Identify which cell holds the provided text, then report its [x, y] central coordinate. 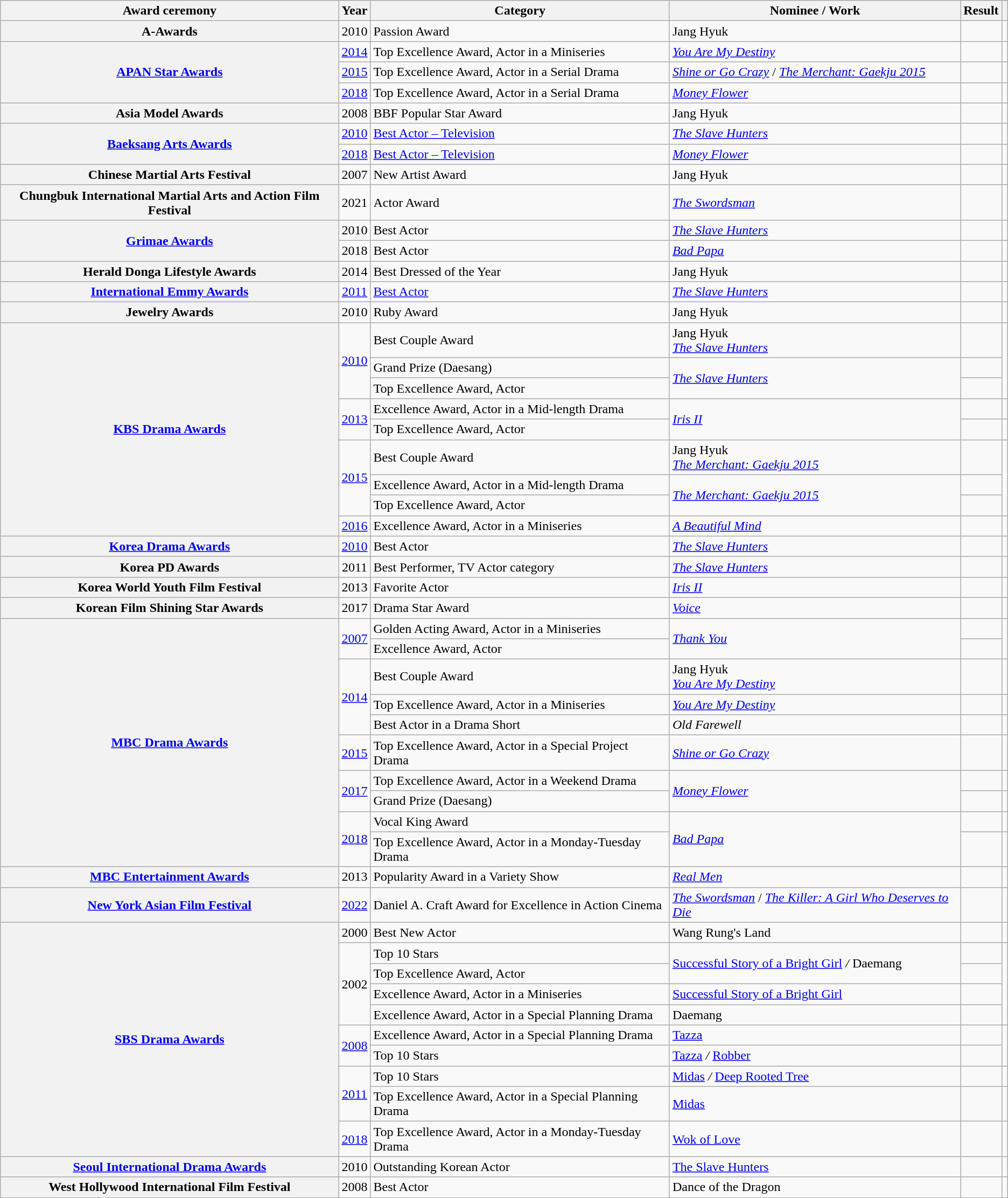
MBC Drama Awards [170, 743]
SBS Drama Awards [170, 1040]
Herald Donga Lifestyle Awards [170, 271]
Result [981, 11]
Dance of the Dragon [815, 1187]
Excellence Award, Actor [520, 649]
Successful Story of a Bright Girl [815, 994]
Seoul International Drama Awards [170, 1167]
APAN Star Awards [170, 72]
Wok of Love [815, 1139]
Vocal King Award [520, 821]
Korean Film Shining Star Awards [170, 608]
Korea PD Awards [170, 567]
Jang Hyuk The Slave Hunters [815, 340]
Korea Drama Awards [170, 546]
Asia Model Awards [170, 113]
Golden Acting Award, Actor in a Miniseries [520, 629]
Best New Actor [520, 932]
Jewelry Awards [170, 312]
Tazza [815, 1035]
Favorite Actor [520, 587]
Tazza / Robber [815, 1056]
Old Farewell [815, 725]
Best Actor in a Drama Short [520, 725]
Chinese Martial Arts Festival [170, 175]
Shine or Go Crazy [815, 753]
Top Excellence Award, Actor in a Special Project Drama [520, 753]
Real Men [815, 877]
2000 [354, 932]
Jang Hyuk The Merchant: Gaekju 2015 [815, 457]
Top Excellence Award, Actor in a Special Planning Drama [520, 1104]
Midas [815, 1104]
Top Excellence Award, Actor in a Weekend Drama [520, 781]
Wang Rung's Land [815, 932]
Ruby Award [520, 312]
2002 [354, 984]
Award ceremony [170, 11]
Daemang [815, 1014]
Category [520, 11]
Thank You [815, 639]
Grimae Awards [170, 240]
West Hollywood International Film Festival [170, 1187]
The Swordsman [815, 203]
Best Performer, TV Actor category [520, 567]
International Emmy Awards [170, 292]
Year [354, 11]
Best Dressed of the Year [520, 271]
BBF Popular Star Award [520, 113]
Nominee / Work [815, 11]
2021 [354, 203]
Baeksang Arts Awards [170, 144]
A-Awards [170, 31]
New Artist Award [520, 175]
A Beautiful Mind [815, 526]
Shine or Go Crazy / The Merchant: Gaekju 2015 [815, 72]
Drama Star Award [520, 608]
New York Asian Film Festival [170, 905]
Daniel A. Craft Award for Excellence in Action Cinema [520, 905]
Popularity Award in a Variety Show [520, 877]
Actor Award [520, 203]
KBS Drama Awards [170, 430]
Midas / Deep Rooted Tree [815, 1076]
The Swordsman / The Killer: A Girl Who Deserves to Die [815, 905]
2022 [354, 905]
Passion Award [520, 31]
Chungbuk International Martial Arts and Action Film Festival [170, 203]
Korea World Youth Film Festival [170, 587]
Outstanding Korean Actor [520, 1167]
Successful Story of a Bright Girl / Daemang [815, 963]
Voice [815, 608]
MBC Entertainment Awards [170, 877]
2016 [354, 526]
Jang Hyuk You Are My Destiny [815, 677]
The Merchant: Gaekju 2015 [815, 495]
